Capture the cell that displays the provided text and extract its (x, y) central coordinate. 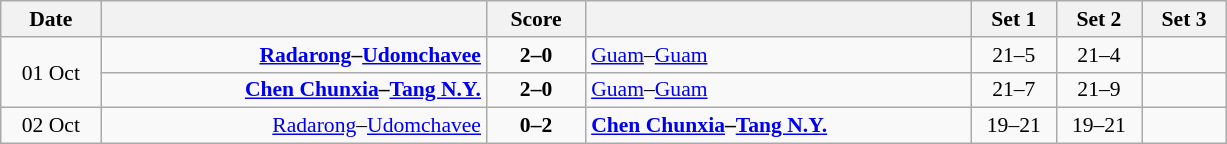
Set 2 (1098, 19)
02 Oct (51, 126)
21–7 (1014, 90)
0–2 (536, 126)
21–5 (1014, 55)
Set 3 (1184, 19)
01 Oct (51, 72)
Date (51, 19)
21–9 (1098, 90)
Set 1 (1014, 19)
Score (536, 19)
21–4 (1098, 55)
